Scan for the cell matching the given text and deliver its (x, y) coordinate at center. 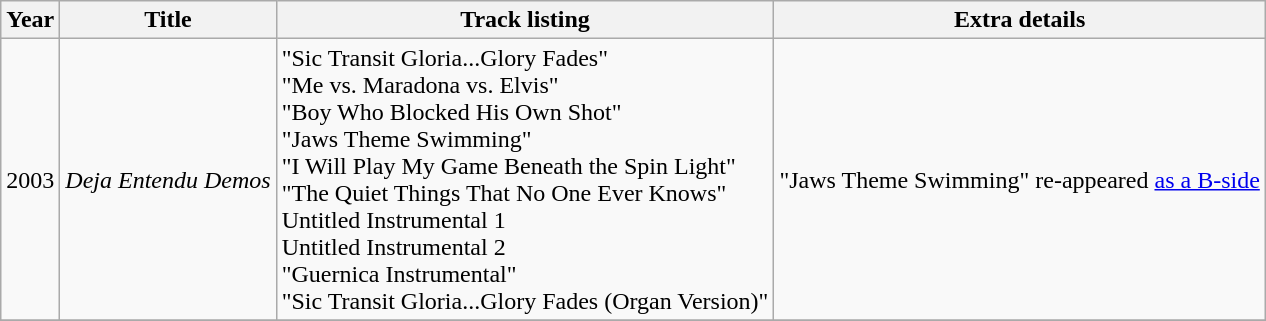
2003 (30, 180)
Year (30, 20)
Deja Entendu Demos (168, 180)
Extra details (1020, 20)
"Jaws Theme Swimming" re-appeared as a B-side (1020, 180)
Title (168, 20)
Track listing (525, 20)
